Search for the cell housing the specified text and yield its [x, y] center coordinate. 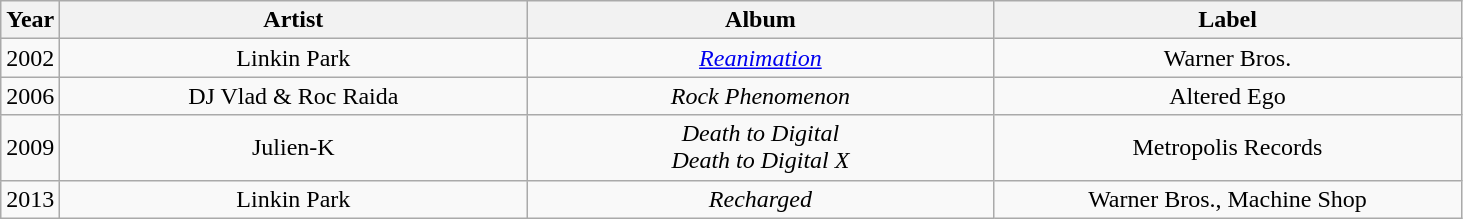
Altered Ego [1228, 96]
Recharged [760, 199]
Metropolis Records [1228, 148]
2013 [30, 199]
Death to DigitalDeath to Digital X [760, 148]
2006 [30, 96]
Warner Bros., Machine Shop [1228, 199]
Label [1228, 20]
Reanimation [760, 58]
Rock Phenomenon [760, 96]
Album [760, 20]
2002 [30, 58]
Julien-K [294, 148]
Year [30, 20]
2009 [30, 148]
Warner Bros. [1228, 58]
DJ Vlad & Roc Raida [294, 96]
Artist [294, 20]
